Capture the cell that displays the provided text and extract its (X, Y) central coordinate. 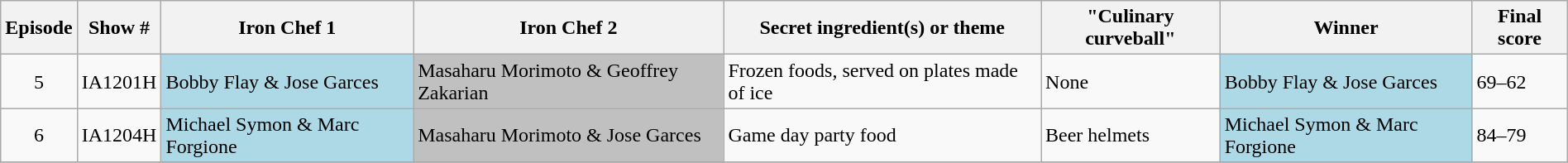
Game day party food (882, 136)
None (1131, 81)
Episode (39, 28)
Final score (1520, 28)
Beer helmets (1131, 136)
Masaharu Morimoto & Geoffrey Zakarian (569, 81)
Masaharu Morimoto & Jose Garces (569, 136)
Frozen foods, served on plates made of ice (882, 81)
Secret ingredient(s) or theme (882, 28)
IA1204H (119, 136)
69–62 (1520, 81)
Winner (1346, 28)
6 (39, 136)
Iron Chef 1 (288, 28)
Show # (119, 28)
5 (39, 81)
84–79 (1520, 136)
"Culinary curveball" (1131, 28)
Iron Chef 2 (569, 28)
IA1201H (119, 81)
